Determine the (X, Y) coordinate at the center of the cell enclosing the given text.  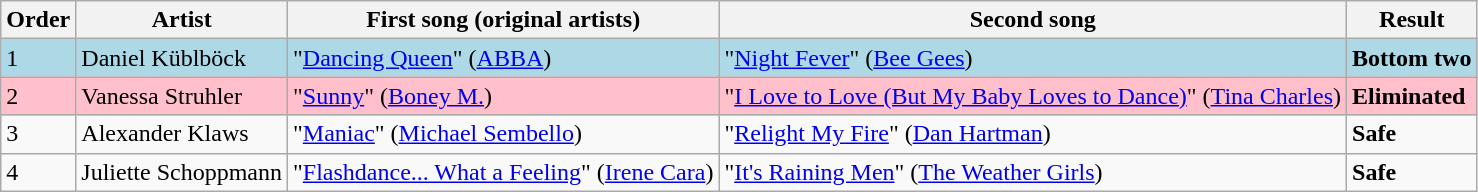
"Sunny" (Boney M.) (504, 96)
1 (38, 58)
Artist (182, 20)
Eliminated (1412, 96)
Order (38, 20)
First song (original artists) (504, 20)
"Night Fever" (Bee Gees) (1033, 58)
Alexander Klaws (182, 134)
Result (1412, 20)
"It's Raining Men" (The Weather Girls) (1033, 172)
Daniel Küblböck (182, 58)
Juliette Schoppmann (182, 172)
2 (38, 96)
"Relight My Fire" (Dan Hartman) (1033, 134)
Bottom two (1412, 58)
Vanessa Struhler (182, 96)
"I Love to Love (But My Baby Loves to Dance)" (Tina Charles) (1033, 96)
"Dancing Queen" (ABBA) (504, 58)
Second song (1033, 20)
"Flashdance... What a Feeling" (Irene Cara) (504, 172)
4 (38, 172)
"Maniac" (Michael Sembello) (504, 134)
3 (38, 134)
